Scan for the cell matching the given text and deliver its [X, Y] coordinate at center. 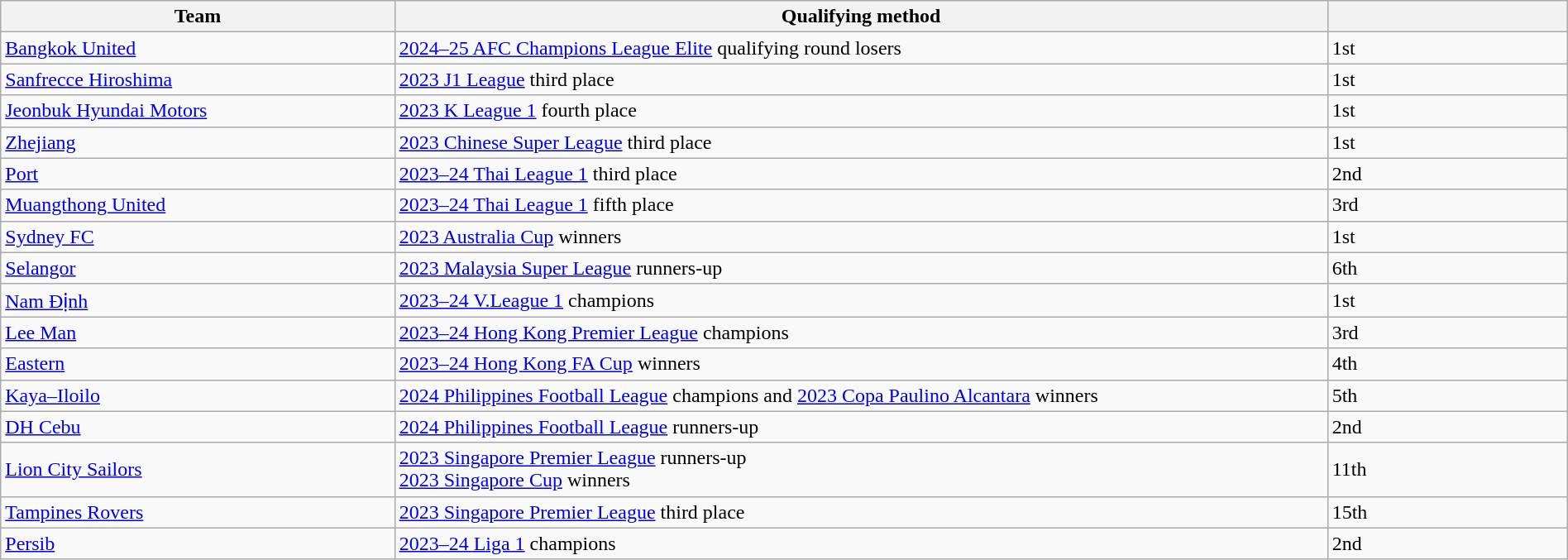
5th [1447, 395]
2023 J1 League third place [861, 79]
DH Cebu [198, 427]
Lion City Sailors [198, 470]
Eastern [198, 364]
Muangthong United [198, 205]
2023–24 Hong Kong Premier League champions [861, 333]
Kaya–Iloilo [198, 395]
Jeonbuk Hyundai Motors [198, 111]
Selangor [198, 268]
Persib [198, 543]
2023 Singapore Premier League third place [861, 512]
Tampines Rovers [198, 512]
2023 Singapore Premier League runners-up2023 Singapore Cup winners [861, 470]
Sydney FC [198, 237]
Sanfrecce Hiroshima [198, 79]
Zhejiang [198, 142]
2023–24 V.League 1 champions [861, 300]
2023 Australia Cup winners [861, 237]
Nam Định [198, 300]
2023 Chinese Super League third place [861, 142]
2024–25 AFC Champions League Elite qualifying round losers [861, 48]
Bangkok United [198, 48]
2023–24 Thai League 1 third place [861, 174]
6th [1447, 268]
11th [1447, 470]
2024 Philippines Football League champions and 2023 Copa Paulino Alcantara winners [861, 395]
Port [198, 174]
2023 K League 1 fourth place [861, 111]
2023–24 Thai League 1 fifth place [861, 205]
2023 Malaysia Super League runners-up [861, 268]
4th [1447, 364]
2023–24 Liga 1 champions [861, 543]
Lee Man [198, 333]
Team [198, 17]
2023–24 Hong Kong FA Cup winners [861, 364]
2024 Philippines Football League runners-up [861, 427]
Qualifying method [861, 17]
15th [1447, 512]
